Output the (X, Y) coordinate of the center of the cell containing the given text.  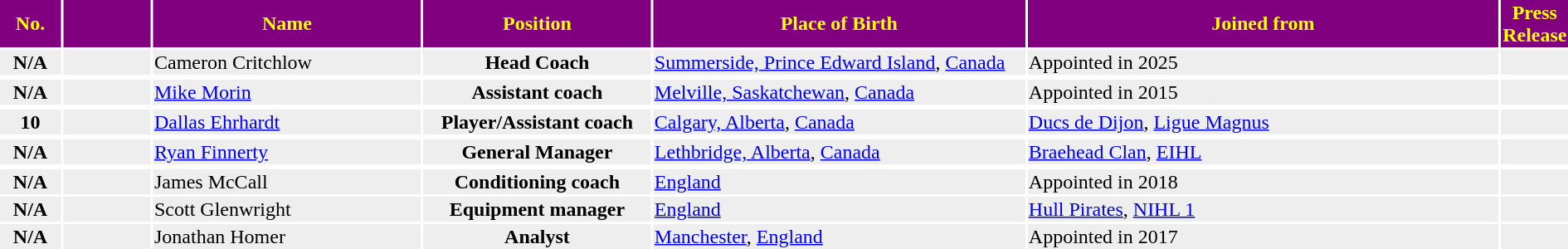
Position (537, 23)
Equipment manager (537, 209)
Appointed in 2018 (1263, 182)
10 (30, 122)
Appointed in 2017 (1263, 237)
Assistant coach (537, 92)
Scott Glenwright (287, 209)
Player/Assistant coach (537, 122)
Appointed in 2025 (1263, 62)
Name (287, 23)
Summerside, Prince Edward Island, Canada (839, 62)
Conditioning coach (537, 182)
Press Release (1535, 23)
Place of Birth (839, 23)
Joined from (1263, 23)
Head Coach (537, 62)
Analyst (537, 237)
Hull Pirates, NIHL 1 (1263, 209)
Calgary, Alberta, Canada (839, 122)
General Manager (537, 152)
Jonathan Homer (287, 237)
Manchester, England (839, 237)
Braehead Clan, EIHL (1263, 152)
Ryan Finnerty (287, 152)
Mike Morin (287, 92)
Cameron Critchlow (287, 62)
Lethbridge, Alberta, Canada (839, 152)
Dallas Ehrhardt (287, 122)
No. (30, 23)
Melville, Saskatchewan, Canada (839, 92)
James McCall (287, 182)
Ducs de Dijon, Ligue Magnus (1263, 122)
Appointed in 2015 (1263, 92)
